Provide the (X, Y) coordinate of the cell's center where the given text is located.  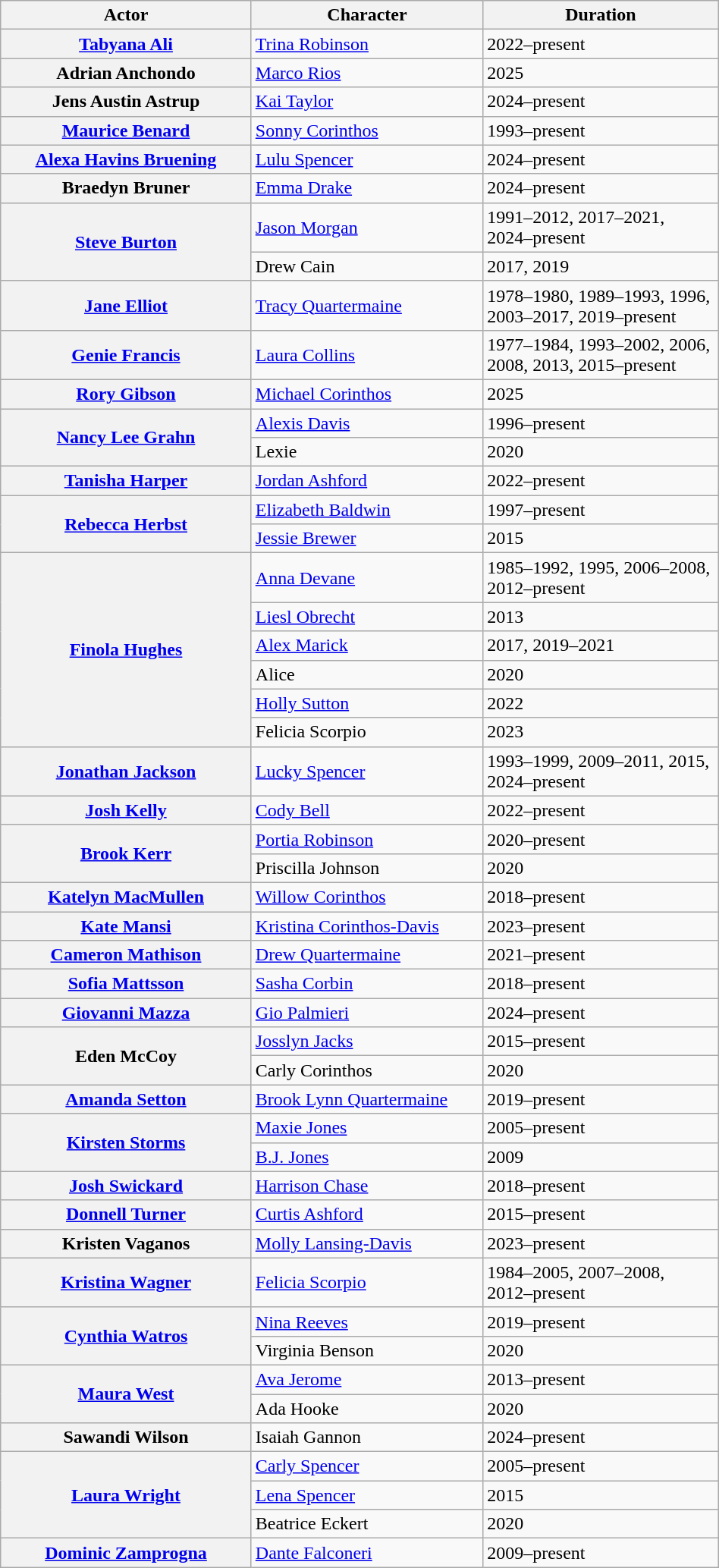
Drew Cain (367, 266)
1993–present (601, 130)
Ava Jerome (367, 1379)
Actor (126, 15)
2021–present (601, 955)
Tanisha Harper (126, 481)
Rebecca Herbst (126, 524)
Duration (601, 15)
1993–1999, 2009–2011, 2015, 2024–present (601, 771)
Josh Kelly (126, 810)
1991–2012, 2017–2021, 2024–present (601, 228)
2013–present (601, 1379)
Dominic Zamprogna (126, 1553)
Virginia Benson (367, 1350)
Isaiah Gannon (367, 1438)
Sofia Mattsson (126, 984)
Steve Burton (126, 241)
Tabyana Ali (126, 44)
Kirsten Storms (126, 1142)
Molly Lansing-Davis (367, 1243)
Kate Mansi (126, 926)
Dante Falconeri (367, 1553)
Sonny Corinthos (367, 130)
Portia Robinson (367, 839)
Alex Marick (367, 646)
Alexa Havins Bruening (126, 159)
Alice (367, 674)
Trina Robinson (367, 44)
Laura Wright (126, 1495)
Cody Bell (367, 810)
Jens Austin Astrup (126, 102)
2009–present (601, 1553)
1997–present (601, 510)
Laura Collins (367, 355)
1985–1992, 1995, 2006–2008, 2012–present (601, 578)
Jordan Ashford (367, 481)
Jason Morgan (367, 228)
Priscilla Johnson (367, 868)
Gio Palmieri (367, 1013)
2013 (601, 617)
B.J. Jones (367, 1157)
Alexis Davis (367, 423)
Cameron Mathison (126, 955)
Finola Hughes (126, 649)
Michael Corinthos (367, 394)
Jonathan Jackson (126, 771)
Tracy Quartermaine (367, 305)
Emma Drake (367, 188)
2017, 2019–2021 (601, 646)
Josslyn Jacks (367, 1042)
Liesl Obrecht (367, 617)
Genie Francis (126, 355)
Nina Reeves (367, 1321)
Sasha Corbin (367, 984)
Maura West (126, 1394)
Jessie Brewer (367, 539)
Jane Elliot (126, 305)
Cynthia Watros (126, 1336)
Brook Kerr (126, 853)
Harrison Chase (367, 1186)
Willow Corinthos (367, 897)
Sawandi Wilson (126, 1438)
1978–1980, 1989–1993, 1996, 2003–2017, 2019–present (601, 305)
2009 (601, 1157)
Marco Rios (367, 73)
Nancy Lee Grahn (126, 437)
Drew Quartermaine (367, 955)
Rory Gibson (126, 394)
Kristen Vaganos (126, 1243)
Amanda Setton (126, 1099)
Kristina Wagner (126, 1282)
Holly Sutton (367, 703)
Carly Spencer (367, 1466)
Lucky Spencer (367, 771)
Curtis Ashford (367, 1214)
Braedyn Bruner (126, 188)
Ada Hooke (367, 1409)
1996–present (601, 423)
Eden McCoy (126, 1056)
2017, 2019 (601, 266)
Brook Lynn Quartermaine (367, 1099)
Maxie Jones (367, 1128)
Lena Spencer (367, 1495)
2022 (601, 703)
Anna Devane (367, 578)
2020–present (601, 839)
Maurice Benard (126, 130)
Donnell Turner (126, 1214)
Kai Taylor (367, 102)
Character (367, 15)
1977–1984, 1993–2002, 2006, 2008, 2013, 2015–present (601, 355)
Josh Swickard (126, 1186)
Lulu Spencer (367, 159)
2023 (601, 732)
Beatrice Eckert (367, 1524)
Lexie (367, 452)
Giovanni Mazza (126, 1013)
Adrian Anchondo (126, 73)
1984–2005, 2007–2008, 2012–present (601, 1282)
Kristina Corinthos-Davis (367, 926)
Katelyn MacMullen (126, 897)
Carly Corinthos (367, 1070)
Elizabeth Baldwin (367, 510)
